Find where the given text appears and provide that cell's center as (x, y) coordinate. 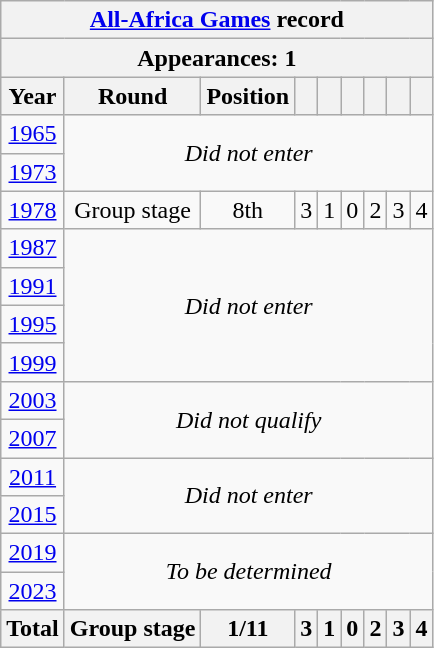
1/11 (248, 629)
1991 (33, 286)
1965 (33, 134)
1973 (33, 172)
To be determined (248, 572)
Round (132, 96)
Total (33, 629)
2019 (33, 553)
1995 (33, 324)
Appearances: 1 (217, 58)
2015 (33, 515)
2007 (33, 438)
2011 (33, 477)
8th (248, 210)
1999 (33, 362)
Year (33, 96)
All-Africa Games record (217, 20)
Did not qualify (248, 419)
1987 (33, 248)
2023 (33, 591)
1978 (33, 210)
2003 (33, 400)
Position (248, 96)
